Search for the cell housing the specified text and yield its [x, y] center coordinate. 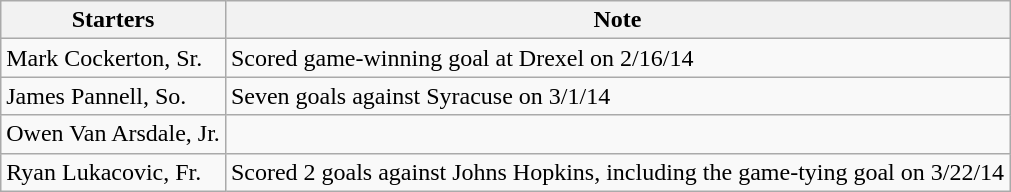
Note [617, 20]
Scored 2 goals against Johns Hopkins, including the game-tying goal on 3/22/14 [617, 172]
Seven goals against Syracuse on 3/1/14 [617, 96]
Starters [114, 20]
Mark Cockerton, Sr. [114, 58]
Scored game-winning goal at Drexel on 2/16/14 [617, 58]
Ryan Lukacovic, Fr. [114, 172]
Owen Van Arsdale, Jr. [114, 134]
James Pannell, So. [114, 96]
